Search for the cell housing the specified text and yield its [X, Y] center coordinate. 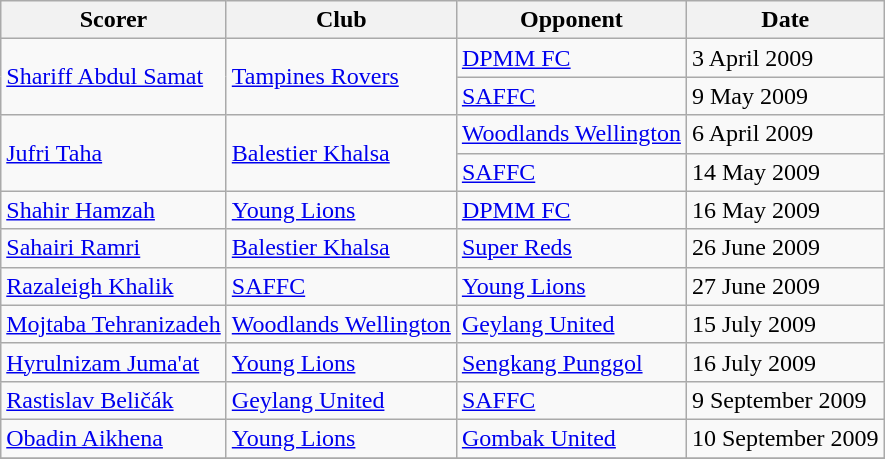
Hyrulnizam Juma'at [114, 362]
Jufri Taha [114, 153]
Mojtaba Tehranizadeh [114, 324]
Rastislav Beličák [114, 400]
Shahir Hamzah [114, 210]
27 June 2009 [785, 286]
Tampines Rovers [341, 77]
Opponent [571, 20]
16 July 2009 [785, 362]
14 May 2009 [785, 172]
Date [785, 20]
Gombak United [571, 438]
3 April 2009 [785, 58]
Obadin Aikhena [114, 438]
Razaleigh Khalik [114, 286]
26 June 2009 [785, 248]
Super Reds [571, 248]
Scorer [114, 20]
Sengkang Punggol [571, 362]
16 May 2009 [785, 210]
9 May 2009 [785, 96]
6 April 2009 [785, 134]
9 September 2009 [785, 400]
10 September 2009 [785, 438]
Club [341, 20]
Shariff Abdul Samat [114, 77]
15 July 2009 [785, 324]
Sahairi Ramri [114, 248]
